Output the (X, Y) coordinate of the center of the cell containing the given text.  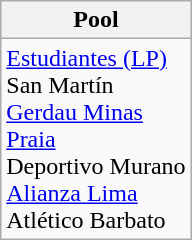
Pool (96, 20)
Estudiantes (LP) San Martín Gerdau Minas Praia Deportivo Murano Alianza Lima Atlético Barbato (96, 139)
